Search for the cell housing the specified text and yield its (x, y) center coordinate. 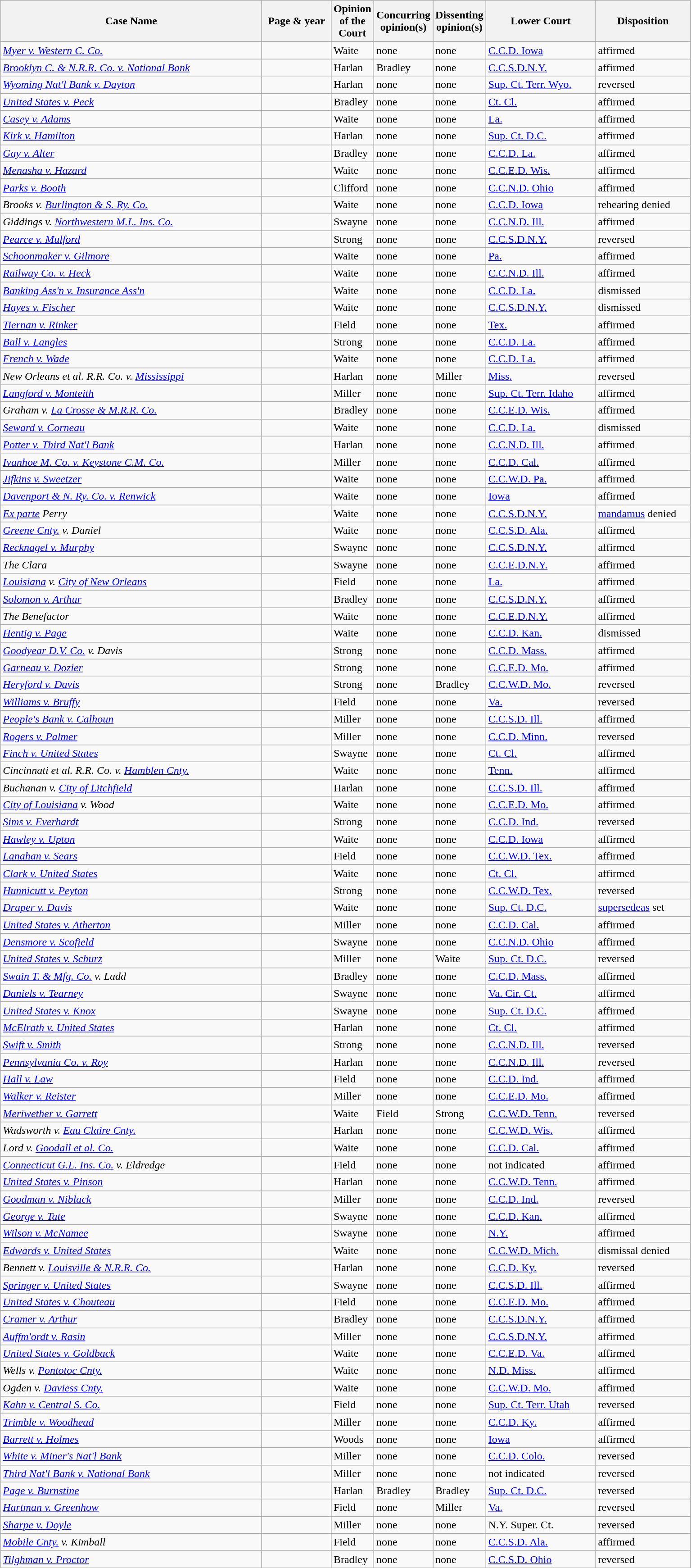
City of Louisiana v. Wood (131, 805)
Hunnicutt v. Peyton (131, 891)
Ivanhoe M. Co. v. Keystone C.M. Co. (131, 462)
C.C.D. Colo. (541, 1456)
supersedeas set (643, 908)
Gay v. Alter (131, 153)
Sup. Ct. Terr. Wyo. (541, 85)
Myer v. Western C. Co. (131, 50)
Parks v. Booth (131, 187)
C.C.D. Minn. (541, 736)
Sharpe v. Doyle (131, 1525)
Disposition (643, 21)
Tenn. (541, 770)
Hawley v. Upton (131, 839)
Daniels v. Tearney (131, 993)
Giddings v. Northwestern M.L. Ins. Co. (131, 222)
Lower Court (541, 21)
C.C.W.D. Wis. (541, 1131)
Clifford (352, 187)
Tiernan v. Rinker (131, 325)
Edwards v. United States (131, 1250)
People's Bank v. Calhoun (131, 719)
Greene Cnty. v. Daniel (131, 531)
Brooklyn C. & N.R.R. Co. v. National Bank (131, 68)
United States v. Chouteau (131, 1302)
Goodyear D.V. Co. v. Davis (131, 650)
United States v. Atherton (131, 925)
Finch v. United States (131, 753)
Cramer v. Arthur (131, 1319)
Connecticut G.L. Ins. Co. v. Eldredge (131, 1165)
Trimble v. Woodhead (131, 1422)
Tex. (541, 325)
United States v. Pinson (131, 1182)
mandamus denied (643, 513)
Auffm'ordt v. Rasin (131, 1336)
Walker v. Reister (131, 1096)
Swift v. Smith (131, 1045)
The Clara (131, 565)
Potter v. Third Nat'l Bank (131, 445)
Menasha v. Hazard (131, 170)
Ogden v. Daviess Cnty. (131, 1388)
C.C.S.D. Ohio (541, 1559)
Hartman v. Greenhow (131, 1508)
Woods (352, 1439)
New Orleans et al. R.R. Co. v. Mississippi (131, 376)
rehearing denied (643, 205)
N.Y. (541, 1233)
Garneau v. Dozier (131, 668)
Mobile Cnty. v. Kimball (131, 1542)
Railway Co. v. Heck (131, 273)
N.D. Miss. (541, 1371)
Meriwether v. Garrett (131, 1114)
Sup. Ct. Terr. Utah (541, 1405)
Swain T. & Mfg. Co. v. Ladd (131, 976)
Kahn v. Central S. Co. (131, 1405)
Langford v. Monteith (131, 393)
United States v. Peck (131, 102)
Williams v. Bruffy (131, 702)
Third Nat'l Bank v. National Bank (131, 1473)
Hall v. Law (131, 1079)
Hayes v. Fischer (131, 308)
Dissenting opinion(s) (460, 21)
Louisiana v. City of New Orleans (131, 582)
Davenport & N. Ry. Co. v. Renwick (131, 496)
Lord v. Goodall et al. Co. (131, 1148)
dismissal denied (643, 1250)
Clark v. United States (131, 873)
Page & year (297, 21)
United States v. Schurz (131, 959)
George v. Tate (131, 1216)
Tilghman v. Proctor (131, 1559)
Pa. (541, 256)
Pearce v. Mulford (131, 239)
Jifkins v. Sweetzer (131, 479)
Rogers v. Palmer (131, 736)
Bennett v. Louisville & N.R.R. Co. (131, 1268)
Seward v. Corneau (131, 427)
Heryford v. Davis (131, 685)
C.C.W.D. Pa. (541, 479)
Solomon v. Arthur (131, 599)
Concurring opinion(s) (403, 21)
Recknagel v. Murphy (131, 548)
United States v. Goldback (131, 1354)
C.C.W.D. Mich. (541, 1250)
Hentig v. Page (131, 633)
Banking Ass'n v. Insurance Ass'n (131, 291)
Lanahan v. Sears (131, 856)
N.Y. Super. Ct. (541, 1525)
Buchanan v. City of Litchfield (131, 788)
Miss. (541, 376)
Wyoming Nat'l Bank v. Dayton (131, 85)
Draper v. Davis (131, 908)
United States v. Knox (131, 1010)
Casey v. Adams (131, 119)
Va. Cir. Ct. (541, 993)
The Benefactor (131, 616)
Pennsylvania Co. v. Roy (131, 1062)
C.C.E.D. Va. (541, 1354)
Ex parte Perry (131, 513)
Page v. Burnstine (131, 1491)
Opinion of the Court (352, 21)
Densmore v. Scofield (131, 942)
Wadsworth v. Eau Claire Cnty. (131, 1131)
Cincinnati et al. R.R. Co. v. Hamblen Cnty. (131, 770)
Ball v. Langles (131, 342)
Sims v. Everhardt (131, 822)
Graham v. La Crosse & M.R.R. Co. (131, 410)
White v. Miner's Nat'l Bank (131, 1456)
Goodman v. Niblack (131, 1199)
McElrath v. United States (131, 1027)
Springer v. United States (131, 1285)
Schoonmaker v. Gilmore (131, 256)
Wells v. Pontotoc Cnty. (131, 1371)
Barrett v. Holmes (131, 1439)
Brooks v. Burlington & S. Ry. Co. (131, 205)
French v. Wade (131, 359)
Sup. Ct. Terr. Idaho (541, 393)
Wilson v. McNamee (131, 1233)
Kirk v. Hamilton (131, 136)
Case Name (131, 21)
